Locate the cell with the specified text and output its [x, y] center coordinate. 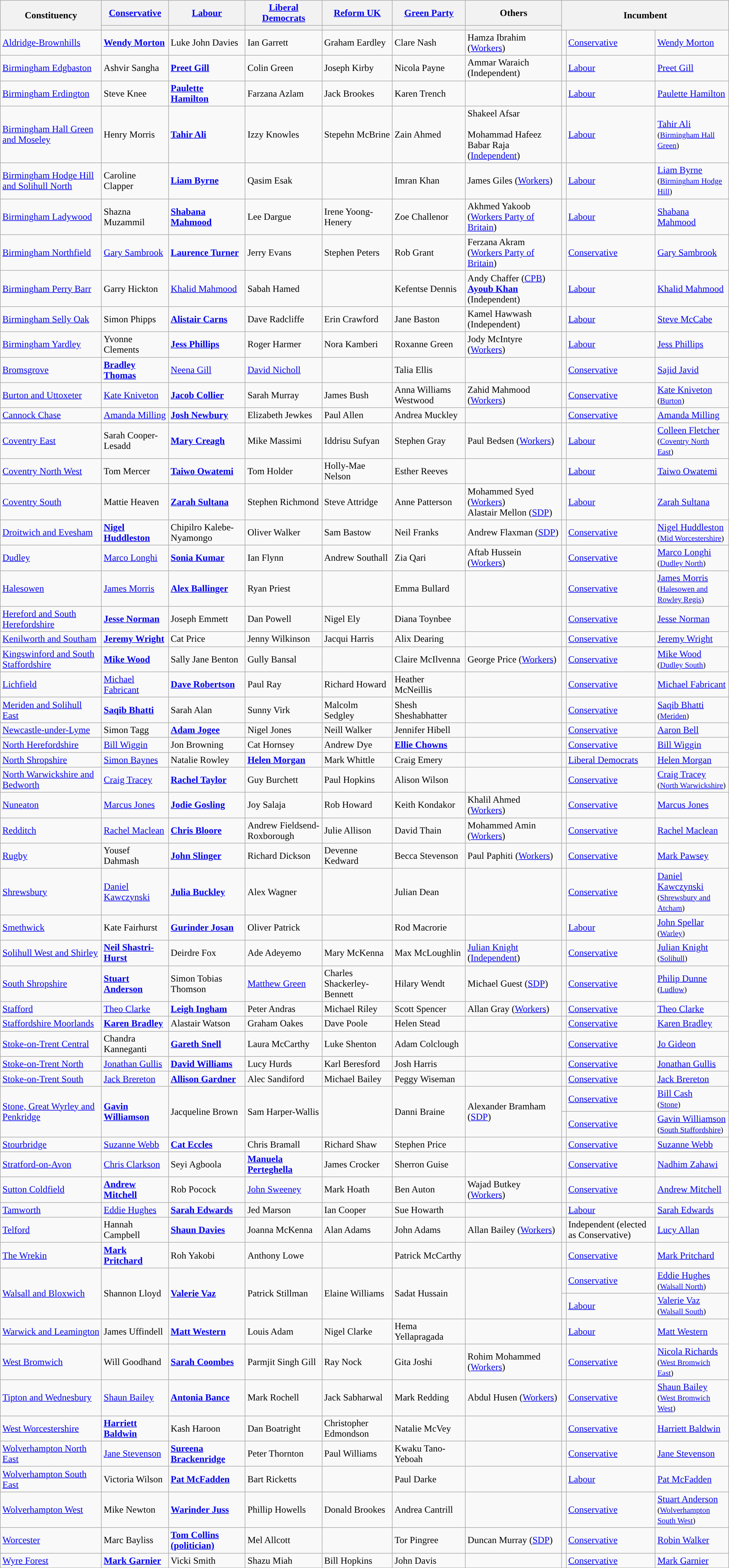
Parmjit Singh Gill [283, 1362]
Independent (elected as Conservative) [611, 1230]
Michael Riley [357, 1009]
Paul Ray [283, 684]
Philip Dunne(Ludlow) [692, 984]
Paul Darke [429, 1479]
Charles Shackerley-Bennett [357, 984]
Alexander Bramham (SDP) [514, 1111]
Malcolm Sedgley [357, 710]
Nicola Richards(West Bromwich East) [692, 1362]
Yousef Dahmash [135, 856]
Ian Garrett [283, 43]
Sadat Hussain [429, 1293]
Paul Hopkins [357, 780]
Izzy Knowles [283, 134]
Caroline Clapper [135, 181]
Allan Bailey (Workers) [514, 1230]
Burton and Uttoxeter [51, 395]
Joy Salaja [283, 805]
Cat Hornsey [283, 745]
Hereford and South Herefordshire [51, 619]
Joanna McKenna [283, 1230]
Craig Tracey [135, 780]
Eddie Hughes [135, 1210]
James Morris(Halesowen and Rowley Regis) [692, 588]
Richard Shaw [357, 1144]
Allan Gray (Workers) [514, 1009]
Patrick Stillman [283, 1293]
Alix Dearing [429, 639]
Nora Kamberi [357, 344]
Tor Pingree [429, 1540]
Garry Hickton [135, 288]
Tahir Ali [207, 134]
Sherron Guise [429, 1164]
Alec Sandiford [283, 1079]
Laura McCarthy [283, 1044]
Sam Harper-Wallis [283, 1111]
Zahid Mahmood (Workers) [514, 395]
Shaun Davies [207, 1230]
Khalil Ahmed (Workers) [514, 805]
Andrea Muckley [429, 415]
Louis Adam [283, 1331]
Mark Whittle [357, 759]
Mike Wood [135, 659]
Kamel Hawwash (Independent) [514, 319]
Andrew Southall [357, 558]
Peggy Wiseman [429, 1079]
Mark Pawsey [692, 856]
Neil Shastri-Hurst [135, 953]
Coventry North West [51, 471]
Sarah Alan [207, 710]
Birmingham Ladywood [51, 217]
Jack Sabharwal [357, 1398]
Christopher Edmondson [357, 1429]
Nigel Clarke [357, 1331]
Julian Dean [429, 892]
Will Goodhand [135, 1362]
Aftab Hussein (Workers) [514, 558]
Patrick McCarthy [429, 1255]
Steve Knee [135, 94]
Sureena Brackenridge [207, 1453]
Tamworth [51, 1210]
Devenne Kedward [357, 856]
Nigel Huddleston [135, 532]
Bill Cash(Stone) [692, 1099]
Heather McNeillis [429, 684]
Zia Qari [429, 558]
Mark Redding [429, 1398]
Alex Ballinger [207, 588]
Chris Bramall [283, 1144]
John Sweeney [283, 1190]
Wajad Butkey (Workers) [514, 1190]
Mel Allcott [283, 1540]
Warwick and Leamington [51, 1331]
David Williams [207, 1064]
Alan Adams [357, 1230]
Anne Patterson [429, 502]
Chris Clarkson [135, 1164]
Birmingham Selly Oak [51, 319]
Alistair Carns [207, 319]
Saqib Bhatti [135, 710]
Mike Wood(Dudley South) [692, 659]
Telford [51, 1230]
North Shropshire [51, 759]
Lucy Hurds [283, 1064]
John Spellar(Warley) [692, 927]
Richard Dickson [283, 856]
Alastair Watson [207, 1024]
Becca Stevenson [429, 856]
Aaron Bell [692, 730]
Lee Dargue [283, 217]
Daniel Kawczynski(Shrewsbury and Atcham) [692, 892]
Abdul Husen (Workers) [514, 1398]
Adam Colclough [429, 1044]
Jacqui Harris [357, 639]
David Nicholl [283, 369]
Aldridge-Brownhills [51, 43]
Wyre Forest [51, 1561]
Natalie McVey [429, 1429]
Birmingham Yardley [51, 344]
Mike Massimi [283, 441]
Birmingham Erdington [51, 94]
Andy Chaffer (CPB)Ayoub Khan (Independent) [514, 288]
Roh Yakobi [207, 1255]
Rod Macrorie [429, 927]
Josh Newbury [207, 415]
Paul Paphiti (Workers) [514, 856]
Emma Bullard [429, 588]
Nigel Huddleston(Mid Worcestershire) [692, 532]
Joseph Emmett [207, 619]
Andrew Flaxman (SDP) [514, 532]
Rob Howard [357, 805]
Saqib Bhatti(Meriden) [692, 710]
Jack Brookes [357, 94]
Simon Baynes [135, 759]
Tipton and Wednesbury [51, 1398]
Ammar Waraich (Independent) [514, 68]
Steve Attridge [357, 502]
Akhmed Yakoob (Workers Party of Britain) [514, 217]
Newcastle-under-Lyme [51, 730]
Jacqueline Brown [207, 1111]
Oliver Walker [283, 532]
Peter Thornton [283, 1453]
Karen Trench [429, 94]
Julia Buckley [207, 892]
Simon Tagg [135, 730]
Worcester [51, 1540]
Gareth Snell [207, 1044]
Walsall and Bloxwich [51, 1293]
North Warwickshire and Bedworth [51, 780]
Dave Robertson [207, 684]
Julian Knight (Independent) [514, 953]
Simon Tobias Thomson [207, 984]
Manuela Perteghella [283, 1164]
James Giles (Workers) [514, 181]
Hilary Wendt [429, 984]
Dave Radcliffe [283, 319]
Incumbent [646, 15]
Valerie Vaz(Walsall South) [692, 1306]
Roger Harmer [283, 344]
James Bush [357, 395]
Kash Haroon [207, 1429]
Shazu Miah [283, 1561]
Henry Morris [135, 134]
Staffordshire Moorlands [51, 1024]
Droitwich and Evesham [51, 532]
Reform UK [357, 13]
Colleen Fletcher(Coventry North East) [692, 441]
Gavin Williamson [135, 1111]
Dave Poole [357, 1024]
Mary McKenna [357, 953]
Nicola Payne [429, 68]
Elizabeth Jewkes [283, 415]
Rob Grant [429, 253]
Diana Toynbee [429, 619]
Ferzana Akram (Workers Party of Britain) [514, 253]
Phillip Howells [283, 1510]
Sally Jane Benton [207, 659]
Stephen Gray [429, 441]
Valerie Vaz [207, 1293]
Birmingham Edgbaston [51, 68]
Mohammed Amin (Workers) [514, 831]
Oliver Patrick [283, 927]
Imran Khan [429, 181]
Gavin Williamson(South Staffordshire) [692, 1124]
Nadhim Zahawi [692, 1164]
Solihull West and Shirley [51, 953]
Anthony Lowe [283, 1255]
Smethwick [51, 927]
Stoke-on-Trent Central [51, 1044]
Cat Eccles [207, 1144]
Stoke-on-Trent North [51, 1064]
Bromsgrove [51, 369]
Bill Hopkins [357, 1561]
Erin Crawford [357, 319]
West Bromwich [51, 1362]
John Slinger [207, 856]
Shannon Lloyd [135, 1293]
Jodie Gosling [207, 805]
Rachel Taylor [207, 780]
Jon Browning [207, 745]
Leigh Ingham [207, 1009]
Graham Eardley [357, 43]
Ryan Priest [283, 588]
Dudley [51, 558]
Sarah Cooper-Lesadd [135, 441]
Donald Brookes [357, 1510]
Holly-Mae Nelson [357, 471]
Wolverhampton West [51, 1510]
Birmingham Perry Barr [51, 288]
Scott Spencer [429, 1009]
Simon Phipps [135, 319]
Qasim Esak [283, 181]
Keith Kondakor [429, 805]
Kate Kniveton(Burton) [692, 395]
Antonia Bance [207, 1398]
Vicki Smith [207, 1561]
Claire McIlvenna [429, 659]
Talia Ellis [429, 369]
Others [514, 13]
Tom Collins (politician) [207, 1540]
Karl Beresford [357, 1064]
Steve McCabe [692, 319]
Tom Holder [283, 471]
Ellie Chowns [429, 745]
Roxanne Green [429, 344]
Jed Marson [283, 1210]
Stourbridge [51, 1144]
Dan Powell [283, 619]
Kate Fairhurst [135, 927]
Ian Cooper [357, 1210]
Ben Auton [429, 1190]
Constituency [51, 15]
Nuneaton [51, 805]
Sutton Coldfield [51, 1190]
Coventry East [51, 441]
Iddrisu Sufyan [357, 441]
Mohammed Syed (Workers)Alastair Mellon (SDP) [514, 502]
James Uffindell [135, 1331]
Mary Creagh [207, 441]
Jo Gideon [692, 1044]
Liam Byrne(Birmingham Hodge Hill) [692, 181]
Gurinder Josan [207, 927]
Stephen Richmond [283, 502]
Marc Bayliss [135, 1540]
Richard Howard [357, 684]
Esther Reeves [429, 471]
Jody McIntyre (Workers) [514, 344]
Stratford-on-Avon [51, 1164]
Bart Ricketts [283, 1479]
Sue Howarth [429, 1210]
Alison Wilson [429, 780]
Graham Oakes [283, 1024]
Irene Yoong-Henery [357, 217]
Elaine Williams [357, 1293]
Tom Mercer [135, 471]
Jennifer Hibell [429, 730]
The Wrekin [51, 1255]
Rob Pocock [207, 1190]
Liam Byrne [207, 181]
Julie Allison [357, 831]
South Shropshire [51, 984]
Kingswinford and South Staffordshire [51, 659]
Chris Bloore [207, 831]
Clare Nash [429, 43]
Michael Bailey [357, 1079]
Shrewsbury [51, 892]
Adam Jogee [207, 730]
Craig Emery [429, 759]
Mark Rochell [283, 1398]
Ade Adeyemo [283, 953]
Birmingham Northfield [51, 253]
Matthew Green [283, 984]
Guy Burchett [283, 780]
Helen Stead [429, 1024]
Warinder Juss [207, 1510]
Rugby [51, 856]
Kefentse Dennis [429, 288]
Marco Longhi [135, 558]
Paul Bedsen (Workers) [514, 441]
Hamza Ibrahim (Workers) [514, 43]
Rohim Mohammed (Workers) [514, 1362]
Jane Baston [429, 319]
Wolverhampton North East [51, 1453]
Chipilro Kalebe-Nyamongo [207, 532]
Colin Green [283, 68]
David Thain [429, 831]
Shakeel AfsarMohammad Hafeez Babar Raja (Independent) [514, 134]
Nigel Jones [283, 730]
Shesh Sheshabhatter [429, 710]
Alex Wagner [283, 892]
Nigel Ely [357, 619]
Andrew Fieldsend-Roxborough [283, 831]
Laurence Turner [207, 253]
Paul Allen [357, 415]
Farzana Azlam [283, 94]
Daniel Kawczynski [135, 892]
Sunny Virk [283, 710]
Joseph Kirby [357, 68]
Birmingham Hodge Hill and Solihull North [51, 181]
John Davis [429, 1561]
Max McLoughlin [429, 953]
Ashvir Sangha [135, 68]
Jenny Wilkinson [283, 639]
Michael Guest (SDP) [514, 984]
Hema Yellapragada [429, 1331]
John Adams [429, 1230]
Natalie Rowley [207, 759]
Stoke-on-Trent South [51, 1079]
Yvonne Clements [135, 344]
Julian Knight(Solihull) [692, 953]
Zoe Challenor [429, 217]
Andrew Dye [357, 745]
Andrea Cantrill [429, 1510]
Halesowen [51, 588]
Neena Gill [207, 369]
Josh Harris [429, 1064]
Jacob Collier [207, 395]
Jerry Evans [283, 253]
Redditch [51, 831]
Allison Gardner [207, 1079]
Wolverhampton South East [51, 1479]
Zain Ahmed [429, 134]
Lichfield [51, 684]
Sam Bastow [357, 532]
Stephen Peters [357, 253]
Hannah Campbell [135, 1230]
Neil Franks [429, 532]
Anna Williams Westwood [429, 395]
Dan Boatright [283, 1429]
Luke Shenton [357, 1044]
Deirdre Fox [207, 953]
Cat Price [207, 639]
Danni Braine [429, 1111]
Robin Walker [692, 1540]
Gita Joshi [429, 1362]
Sarah Murray [283, 395]
Marco Longhi(Dudley North) [692, 558]
West Worcestershire [51, 1429]
Duncan Murray (SDP) [514, 1540]
George Price (Workers) [514, 659]
Sabah Hamed [283, 288]
Mike Newton [135, 1510]
Kate Kniveton [135, 395]
Ray Nock [357, 1362]
Green Party [429, 13]
Luke John Davies [207, 43]
Ian Flynn [283, 558]
Craig Tracey(North Warwickshire) [692, 780]
Stuart Anderson(Wolverhampton South West) [692, 1510]
Mattie Heaven [135, 502]
Kenilworth and Southam [51, 639]
Sarah Coombes [207, 1362]
Stepehn McBrine [357, 134]
James Crocker [357, 1164]
Cannock Chase [51, 415]
Stuart Anderson [135, 984]
Chandra Kanneganti [135, 1044]
Peter Andras [283, 1009]
Birmingham Hall Green and Moseley [51, 134]
Stone, Great Wyrley and Penkridge [51, 1111]
James Morris [135, 588]
Paul Williams [357, 1453]
Stafford [51, 1009]
Bradley Thomas [135, 369]
Neill Walker [357, 730]
Mark Hoath [357, 1190]
Lucy Allan [692, 1230]
Coventry South [51, 502]
Gully Bansal [283, 659]
Kwaku Tano-Yeboah [429, 1453]
Shazna Muzammil [135, 217]
North Herefordshire [51, 745]
Tahir Ali(Birmingham Hall Green) [692, 134]
Shaun Bailey [135, 1398]
Stephen Price [429, 1144]
Seyi Agboola [207, 1164]
Shaun Bailey(West Bromwich West) [692, 1398]
Victoria Wilson [135, 1479]
Sonia Kumar [207, 558]
Sajid Javid [692, 369]
Meriden and Solihull East [51, 710]
Eddie Hughes(Walsall North) [692, 1280]
